Determine the (x, y) coordinate at the center of the cell enclosing the given text.  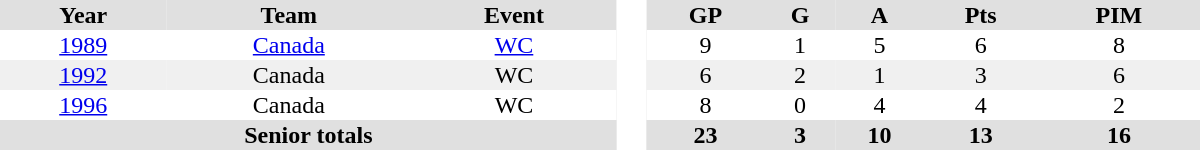
16 (1119, 135)
1996 (83, 105)
23 (706, 135)
G (800, 15)
Pts (981, 15)
9 (706, 45)
0 (800, 105)
Senior totals (308, 135)
1989 (83, 45)
Event (514, 15)
Year (83, 15)
PIM (1119, 15)
10 (879, 135)
5 (879, 45)
GP (706, 15)
Team (288, 15)
1992 (83, 75)
13 (981, 135)
A (879, 15)
